Locate the cell with the specified text and output its [X, Y] center coordinate. 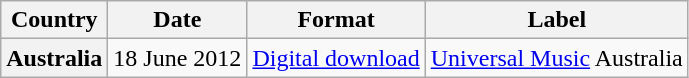
Country [54, 20]
Date [178, 20]
Format [336, 20]
Australia [54, 58]
Digital download [336, 58]
Label [556, 20]
18 June 2012 [178, 58]
Universal Music Australia [556, 58]
